Return the (X, Y) coordinate for the center point of the cell that contains the specified text.  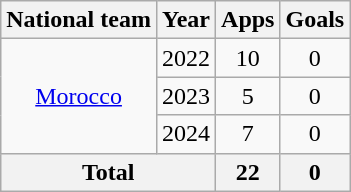
10 (248, 58)
Goals (315, 20)
22 (248, 172)
National team (79, 20)
Total (108, 172)
7 (248, 134)
2023 (186, 96)
2022 (186, 58)
Apps (248, 20)
5 (248, 96)
2024 (186, 134)
Morocco (79, 96)
Year (186, 20)
